Find where the given text appears and provide that cell's center as (X, Y) coordinate. 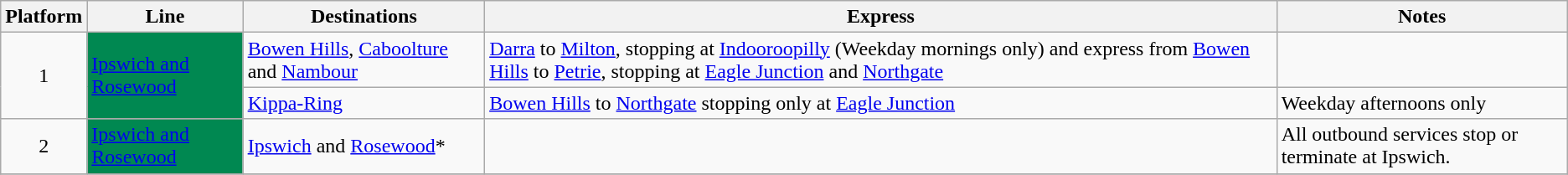
Ipswich and Rosewood* (364, 146)
Weekday afternoons only (1422, 103)
Destinations (364, 17)
Kippa-Ring (364, 103)
Line (165, 17)
Bowen Hills to Northgate stopping only at Eagle Junction (881, 103)
1 (44, 75)
Express (881, 17)
All outbound services stop or terminate at Ipswich. (1422, 146)
Platform (44, 17)
Darra to Milton, stopping at Indooroopilly (Weekday mornings only) and express from Bowen Hills to Petrie, stopping at Eagle Junction and Northgate (881, 60)
2 (44, 146)
Bowen Hills, Caboolture and Nambour (364, 60)
Notes (1422, 17)
